Return the [X, Y] coordinate for the center point of the cell that contains the specified text.  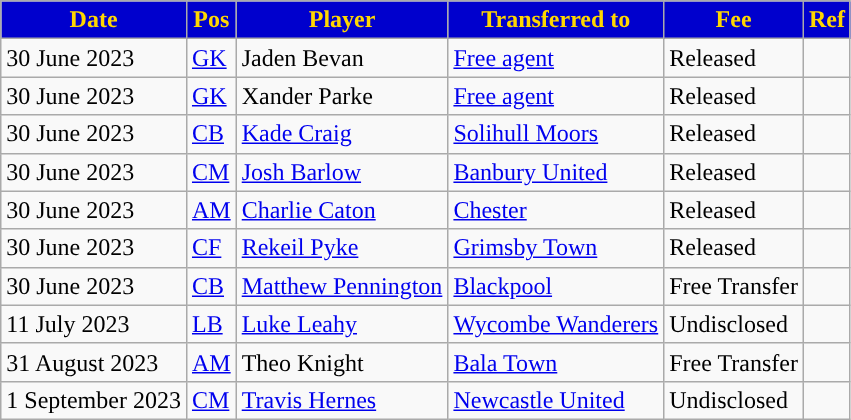
Ref [826, 20]
Josh Barlow [342, 172]
Xander Parke [342, 96]
Solihull Moors [556, 134]
CF [211, 248]
Matthew Pennington [342, 286]
Grimsby Town [556, 248]
Transferred to [556, 20]
Rekeil Pyke [342, 248]
Wycombe Wanderers [556, 324]
Kade Craig [342, 134]
Player [342, 20]
Blackpool [556, 286]
Travis Hernes [342, 400]
Jaden Bevan [342, 58]
Theo Knight [342, 362]
Charlie Caton [342, 210]
Pos [211, 20]
1 September 2023 [94, 400]
Bala Town [556, 362]
Luke Leahy [342, 324]
Fee [734, 20]
Chester [556, 210]
11 July 2023 [94, 324]
LB [211, 324]
Banbury United [556, 172]
31 August 2023 [94, 362]
Newcastle United [556, 400]
Date [94, 20]
